Capture the cell that displays the provided text and extract its (x, y) central coordinate. 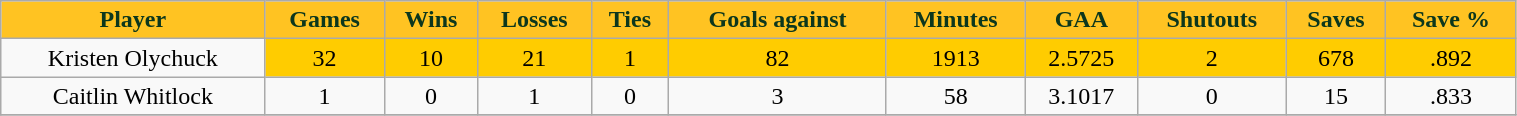
10 (430, 58)
82 (778, 58)
Player (133, 20)
.892 (1451, 58)
Save % (1451, 20)
2 (1212, 58)
3.1017 (1081, 96)
678 (1336, 58)
Saves (1336, 20)
Ties (630, 20)
Shutouts (1212, 20)
.833 (1451, 96)
58 (956, 96)
GAA (1081, 20)
Games (324, 20)
2.5725 (1081, 58)
Kristen Olychuck (133, 58)
1913 (956, 58)
Minutes (956, 20)
15 (1336, 96)
Losses (534, 20)
Goals against (778, 20)
32 (324, 58)
3 (778, 96)
Caitlin Whitlock (133, 96)
21 (534, 58)
Wins (430, 20)
